For the text-containing cell, return its midpoint in (X, Y) coordinate format. 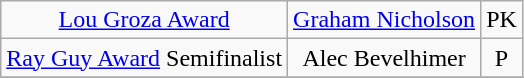
Graham Nicholson (384, 20)
Ray Guy Award Semifinalist (144, 58)
Alec Bevelhimer (384, 58)
P (502, 58)
Lou Groza Award (144, 20)
PK (502, 20)
